From the cell containing the given text, extract its center point as [x, y] coordinate. 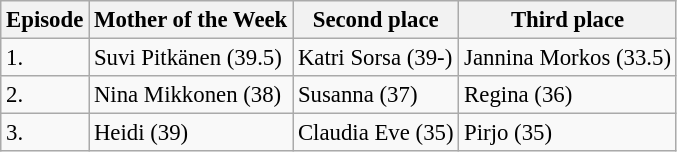
Jannina Morkos (33.5) [568, 58]
3. [45, 133]
2. [45, 95]
Episode [45, 20]
Heidi (39) [191, 133]
Regina (36) [568, 95]
1. [45, 58]
Second place [376, 20]
Mother of the Week [191, 20]
Katri Sorsa (39-) [376, 58]
Nina Mikkonen (38) [191, 95]
Pirjo (35) [568, 133]
Claudia Eve (35) [376, 133]
Third place [568, 20]
Suvi Pitkänen (39.5) [191, 58]
Susanna (37) [376, 95]
